Find where the given text appears and provide that cell's center as (X, Y) coordinate. 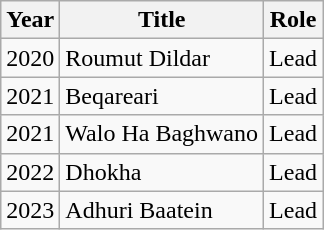
Role (294, 20)
2020 (30, 58)
Dhokha (162, 172)
Beqareari (162, 96)
Walo Ha Baghwano (162, 134)
Title (162, 20)
2022 (30, 172)
Roumut Dildar (162, 58)
Adhuri Baatein (162, 210)
2023 (30, 210)
Year (30, 20)
